Detect which cell encompasses the target text, then output its (X, Y) center coordinate. 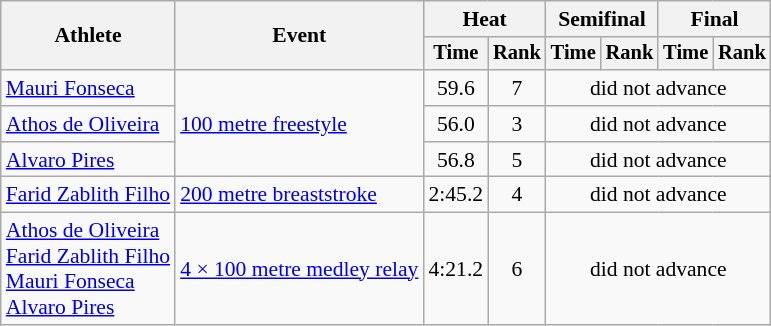
4 × 100 metre medley relay (299, 269)
Final (714, 19)
Farid Zablith Filho (88, 195)
200 metre breaststroke (299, 195)
56.8 (456, 160)
7 (517, 88)
4 (517, 195)
Athlete (88, 36)
6 (517, 269)
3 (517, 124)
Athos de OliveiraFarid Zablith FilhoMauri FonsecaAlvaro Pires (88, 269)
56.0 (456, 124)
4:21.2 (456, 269)
5 (517, 160)
59.6 (456, 88)
Athos de Oliveira (88, 124)
Alvaro Pires (88, 160)
2:45.2 (456, 195)
100 metre freestyle (299, 124)
Event (299, 36)
Mauri Fonseca (88, 88)
Heat (484, 19)
Semifinal (602, 19)
